Locate the cell with the specified text and output its [x, y] center coordinate. 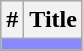
# [12, 20]
Title [54, 20]
